Pinpoint the cell where the given text exists, returning its [X, Y] midpoint coordinate. 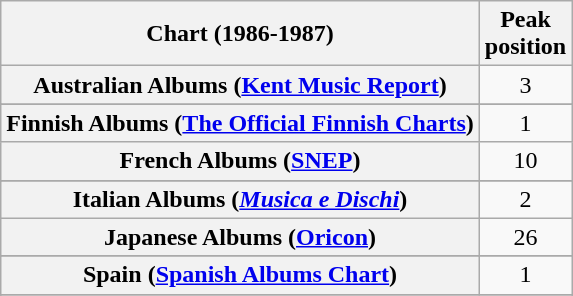
2 [525, 199]
French Albums (SNEP) [240, 161]
Chart (1986-1987) [240, 34]
10 [525, 161]
26 [525, 237]
Italian Albums (Musica e Dischi) [240, 199]
Finnish Albums (The Official Finnish Charts) [240, 123]
Japanese Albums (Oricon) [240, 237]
3 [525, 85]
Spain (Spanish Albums Chart) [240, 275]
Australian Albums (Kent Music Report) [240, 85]
Peakposition [525, 34]
